Extract the [x, y] coordinate from the center of the cell holding the provided text.  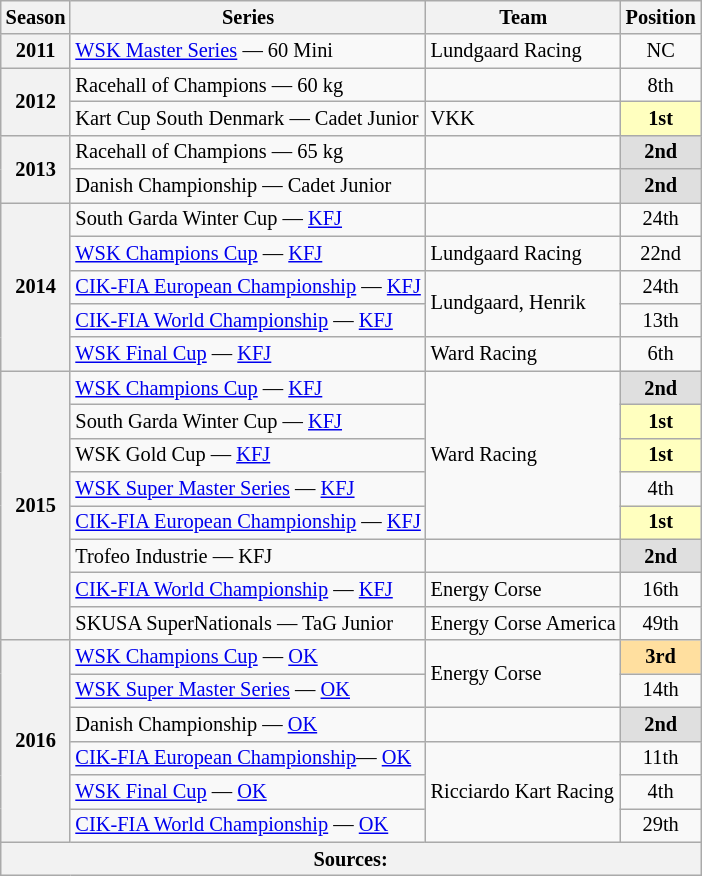
2013 [36, 168]
11th [661, 758]
2011 [36, 51]
CIK-FIA World Championship — OK [248, 825]
WSK Super Master Series — KFJ [248, 489]
Trofeo Industrie — KFJ [248, 556]
Racehall of Champions — 60 kg [248, 85]
WSK Super Master Series — OK [248, 690]
VKK [524, 118]
Energy Corse America [524, 623]
6th [661, 354]
SKUSA SuperNationals — TaG Junior [248, 623]
Series [248, 17]
2016 [36, 741]
8th [661, 85]
14th [661, 690]
WSK Final Cup — OK [248, 791]
Danish Championship — OK [248, 724]
13th [661, 320]
WSK Final Cup — KFJ [248, 354]
16th [661, 589]
WSK Master Series — 60 Mini [248, 51]
Team [524, 17]
Lundgaard, Henrik [524, 304]
Season [36, 17]
Danish Championship — Cadet Junior [248, 186]
Position [661, 17]
29th [661, 825]
2012 [36, 102]
WSK Gold Cup — KFJ [248, 455]
49th [661, 623]
Kart Cup South Denmark — Cadet Junior [248, 118]
Ricciardo Kart Racing [524, 792]
22nd [661, 253]
NC [661, 51]
WSK Champions Cup — OK [248, 657]
2015 [36, 506]
CIK-FIA European Championship— OK [248, 758]
3rd [661, 657]
Sources: [351, 859]
Racehall of Champions — 65 kg [248, 152]
2014 [36, 286]
